Determine the [X, Y] coordinate at the center of the cell enclosing the given text.  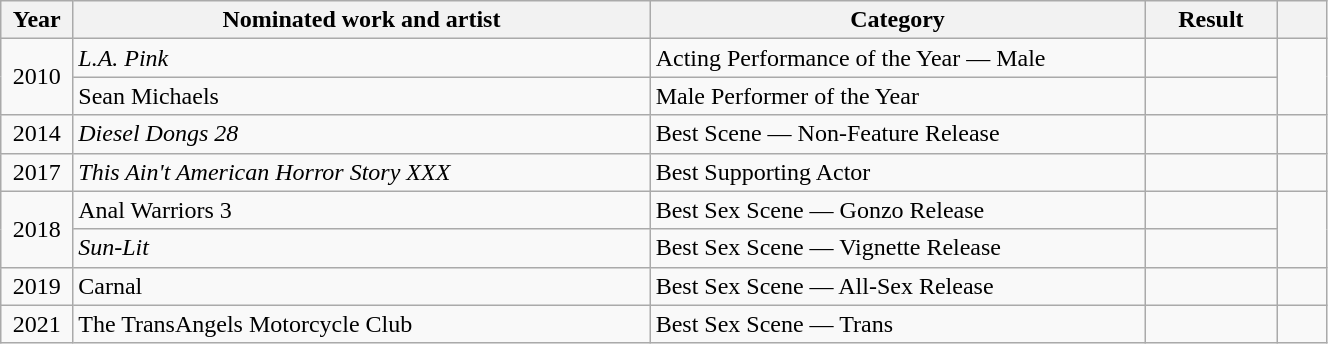
Best Sex Scene — Vignette Release [898, 248]
2021 [37, 324]
2019 [37, 286]
2010 [37, 77]
Best Supporting Actor [898, 172]
Best Sex Scene — All-Sex Release [898, 286]
Best Scene — Non-Feature Release [898, 134]
Nominated work and artist [362, 20]
Best Sex Scene — Trans [898, 324]
Sean Michaels [362, 96]
Result [1211, 20]
This Ain't American Horror Story XXX [362, 172]
Best Sex Scene — Gonzo Release [898, 210]
The TransAngels Motorcycle Club [362, 324]
Year [37, 20]
Anal Warriors 3 [362, 210]
Acting Performance of the Year — Male [898, 58]
2017 [37, 172]
Carnal [362, 286]
L.A. Pink [362, 58]
Category [898, 20]
Diesel Dongs 28 [362, 134]
2014 [37, 134]
Sun-Lit [362, 248]
2018 [37, 229]
Male Performer of the Year [898, 96]
